For the text-containing cell, return its midpoint in (X, Y) coordinate format. 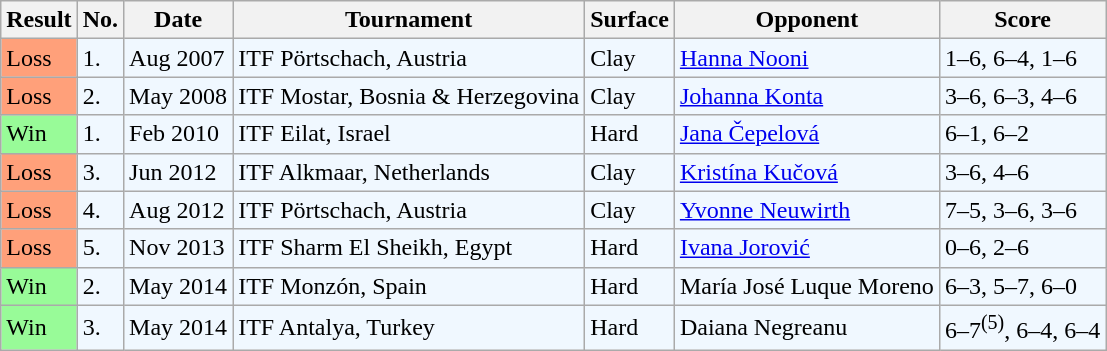
Feb 2010 (178, 134)
May 2008 (178, 96)
6–1, 6–2 (1022, 134)
Score (1022, 20)
6–3, 5–7, 6–0 (1022, 286)
Surface (630, 20)
Aug 2007 (178, 58)
6–7(5), 6–4, 6–4 (1022, 328)
3–6, 4–6 (1022, 172)
No. (100, 20)
Tournament (409, 20)
5. (100, 248)
Jana Čepelová (806, 134)
ITF Monzón, Spain (409, 286)
ITF Sharm El Sheikh, Egypt (409, 248)
ITF Alkmaar, Netherlands (409, 172)
María José Luque Moreno (806, 286)
Daiana Negreanu (806, 328)
Date (178, 20)
Result (39, 20)
Opponent (806, 20)
ITF Eilat, Israel (409, 134)
Hanna Nooni (806, 58)
Kristína Kučová (806, 172)
7–5, 3–6, 3–6 (1022, 210)
4. (100, 210)
Ivana Jorović (806, 248)
ITF Mostar, Bosnia & Herzegovina (409, 96)
1–6, 6–4, 1–6 (1022, 58)
Yvonne Neuwirth (806, 210)
Nov 2013 (178, 248)
3–6, 6–3, 4–6 (1022, 96)
Aug 2012 (178, 210)
ITF Antalya, Turkey (409, 328)
0–6, 2–6 (1022, 248)
Jun 2012 (178, 172)
Johanna Konta (806, 96)
